Return [X, Y] of the center of cell containing provided text 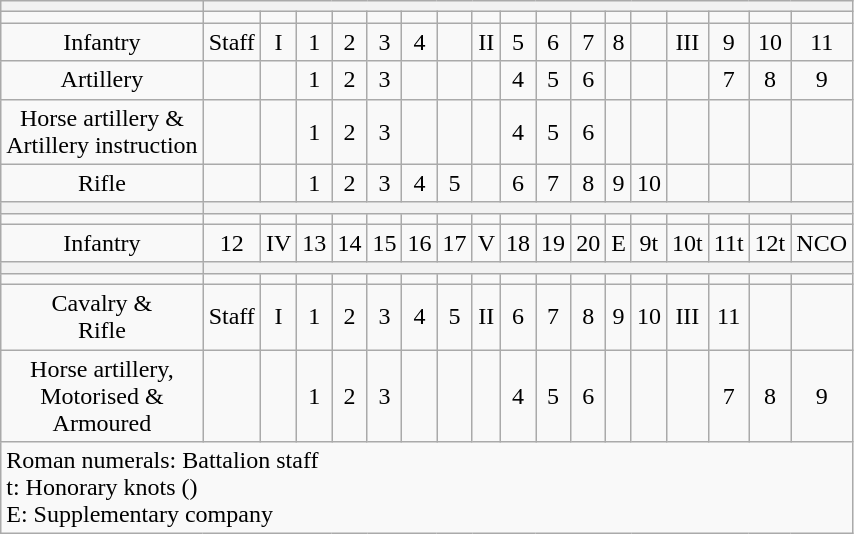
Artillery [102, 80]
18 [518, 243]
Horse artillery &Artillery instruction [102, 132]
Rifle [102, 183]
V [486, 243]
11t [728, 243]
9t [648, 243]
16 [420, 243]
17 [454, 243]
13 [314, 243]
Cavalry &Rifle [102, 316]
E [619, 243]
IV [278, 243]
10t [687, 243]
19 [554, 243]
12 [232, 243]
Horse artillery,Motorised &Armoured [102, 396]
NCO [822, 243]
14 [350, 243]
12t [770, 243]
Roman numerals: Battalion stafft: Honorary knots ()E: Supplementary company [427, 488]
15 [384, 243]
20 [588, 243]
